Output the (X, Y) coordinate of the center of the cell containing the given text.  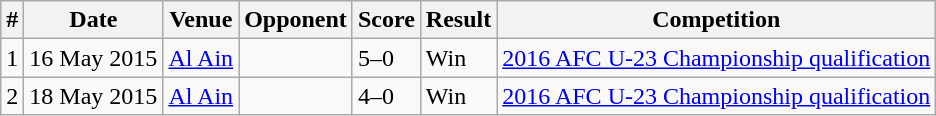
16 May 2015 (94, 58)
2 (12, 96)
5–0 (386, 58)
Score (386, 20)
18 May 2015 (94, 96)
Competition (716, 20)
4–0 (386, 96)
Result (458, 20)
Opponent (296, 20)
Date (94, 20)
# (12, 20)
Venue (201, 20)
1 (12, 58)
